Locate the cell with the specified text and output its (x, y) center coordinate. 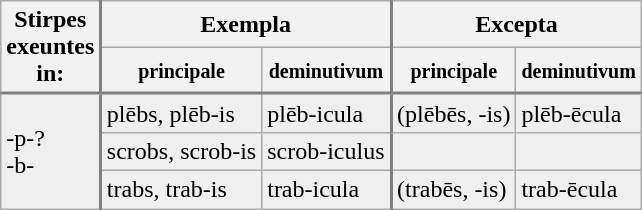
trab-ēcula (578, 189)
(plēbēs, -is) (454, 114)
plēb-ēcula (578, 114)
plēbs, plēb-is (182, 114)
(trabēs, -is) (454, 189)
Stirpes exeuntes in: (51, 48)
trabs, trab-is (182, 189)
scrobs, scrob-is (182, 151)
Excepta (516, 24)
trab-icula (326, 189)
Exempla (246, 24)
plēb-icula (326, 114)
scrob-iculus (326, 151)
-p-? -b- (51, 152)
